Pinpoint the cell where the given text exists, returning its [x, y] midpoint coordinate. 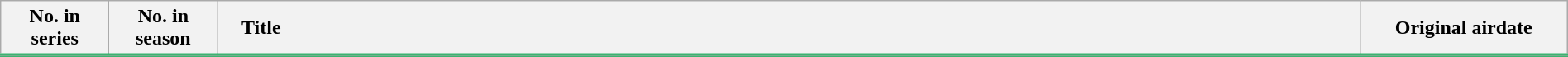
No. inseason [164, 28]
Original airdate [1464, 28]
Title [789, 28]
No. inseries [55, 28]
